Identify which cell holds the provided text, then report its (x, y) central coordinate. 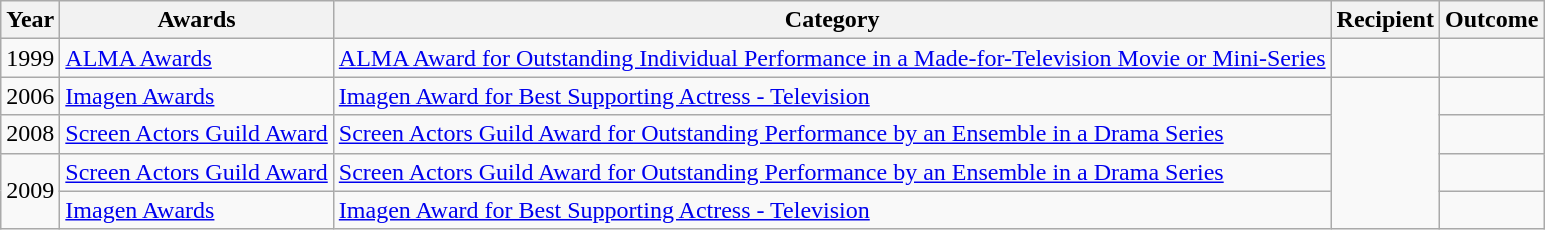
2008 (30, 134)
ALMA Award for Outstanding Individual Performance in a Made-for-Television Movie or Mini-Series (832, 58)
2006 (30, 96)
1999 (30, 58)
Category (832, 20)
Year (30, 20)
ALMA Awards (196, 58)
2009 (30, 191)
Recipient (1385, 20)
Awards (196, 20)
Outcome (1491, 20)
